Pinpoint the cell where the given text exists, returning its (X, Y) midpoint coordinate. 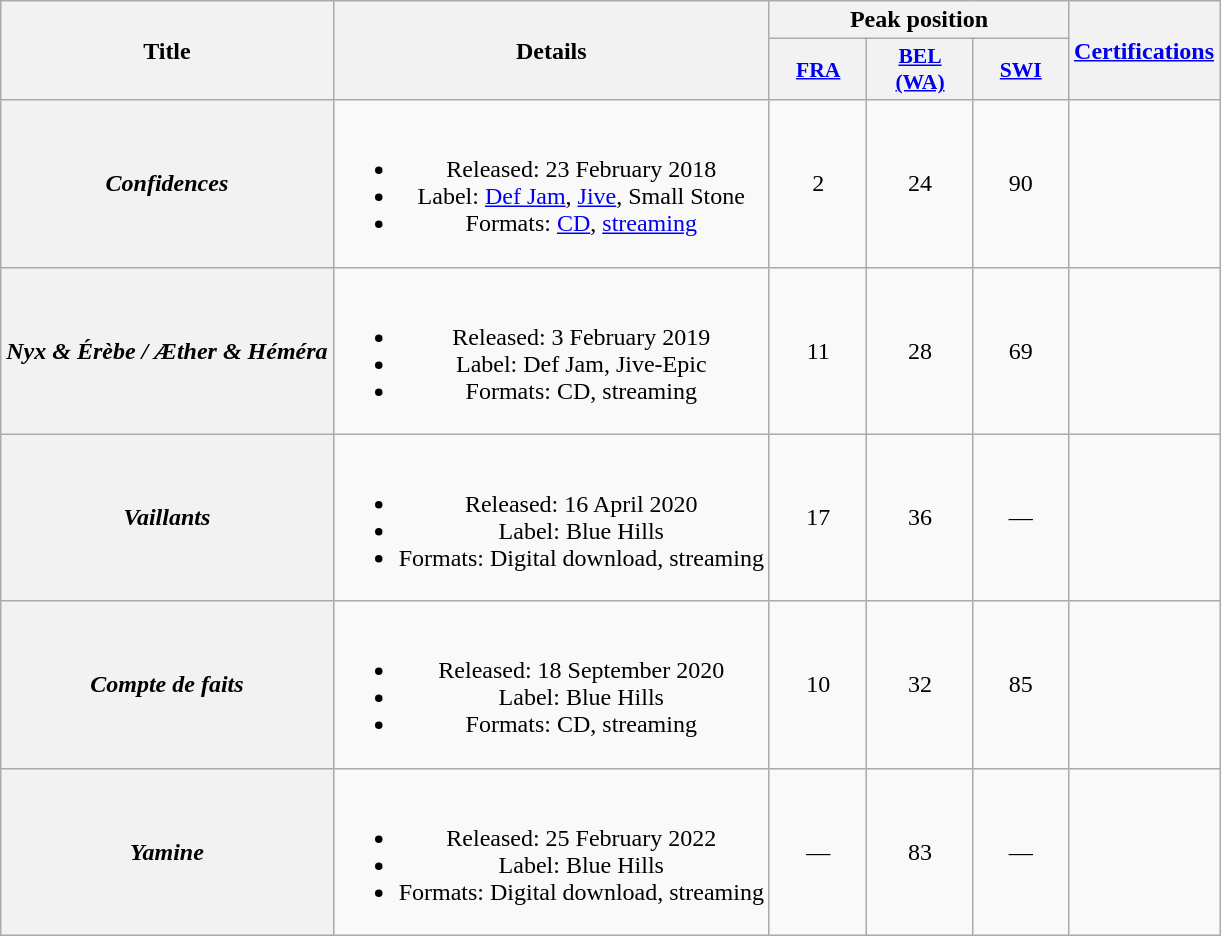
83 (920, 852)
Released: 23 February 2018Label: Def Jam, Jive, Small StoneFormats: CD, streaming (551, 184)
Nyx & Érèbe / Æther & Héméra (167, 350)
2 (818, 184)
Title (167, 50)
Released: 3 February 2019Label: Def Jam, Jive-EpicFormats: CD, streaming (551, 350)
Yamine (167, 852)
Certifications (1144, 50)
BEL(WA) (920, 70)
Released: 18 September 2020Label: Blue HillsFormats: CD, streaming (551, 684)
90 (1020, 184)
Peak position (918, 20)
SWI (1020, 70)
17 (818, 518)
69 (1020, 350)
Confidences (167, 184)
Details (551, 50)
11 (818, 350)
36 (920, 518)
28 (920, 350)
10 (818, 684)
Released: 16 April 2020Label: Blue HillsFormats: Digital download, streaming (551, 518)
Vaillants (167, 518)
24 (920, 184)
32 (920, 684)
85 (1020, 684)
FRA (818, 70)
Compte de faits (167, 684)
Released: 25 February 2022Label: Blue HillsFormats: Digital download, streaming (551, 852)
